Determine the [X, Y] coordinate at the center of the cell enclosing the given text.  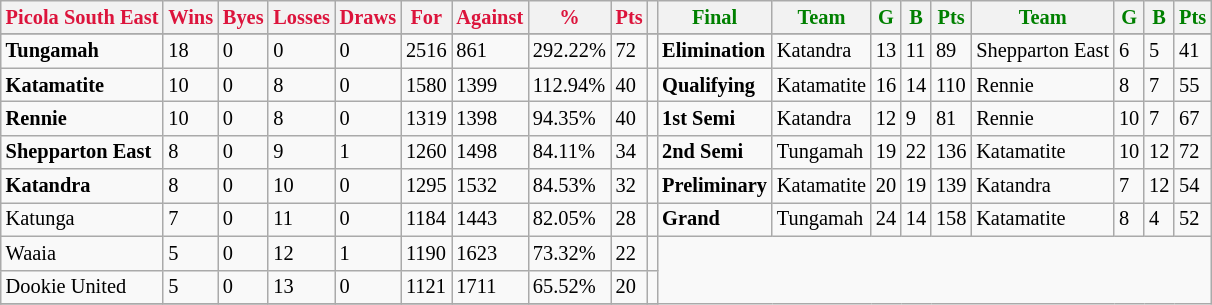
Katunga [82, 219]
% [570, 17]
158 [951, 219]
292.22% [570, 51]
94.35% [570, 118]
861 [490, 51]
84.53% [570, 186]
34 [630, 152]
1295 [426, 186]
67 [1192, 118]
Byes [243, 17]
Waaia [82, 253]
1190 [426, 253]
Qualifying [714, 85]
2516 [426, 51]
55 [1192, 85]
1121 [426, 287]
Wins [190, 17]
For [426, 17]
136 [951, 152]
1711 [490, 287]
41 [1192, 51]
1623 [490, 253]
18 [190, 51]
1498 [490, 152]
1184 [426, 219]
Against [490, 17]
Losses [301, 17]
28 [630, 219]
112.94% [570, 85]
81 [951, 118]
1580 [426, 85]
1399 [490, 85]
1443 [490, 219]
Dookie United [82, 287]
1398 [490, 118]
2nd Semi [714, 152]
1532 [490, 186]
110 [951, 85]
1319 [426, 118]
89 [951, 51]
4 [1159, 219]
84.11% [570, 152]
1260 [426, 152]
Picola South East [82, 17]
73.32% [570, 253]
24 [886, 219]
Grand [714, 219]
32 [630, 186]
65.52% [570, 287]
16 [886, 85]
54 [1192, 186]
Elimination [714, 51]
52 [1192, 219]
1st Semi [714, 118]
Preliminary [714, 186]
6 [1129, 51]
82.05% [570, 219]
139 [951, 186]
Draws [368, 17]
Final [714, 17]
